From the cell containing the given text, extract its center point as [X, Y] coordinate. 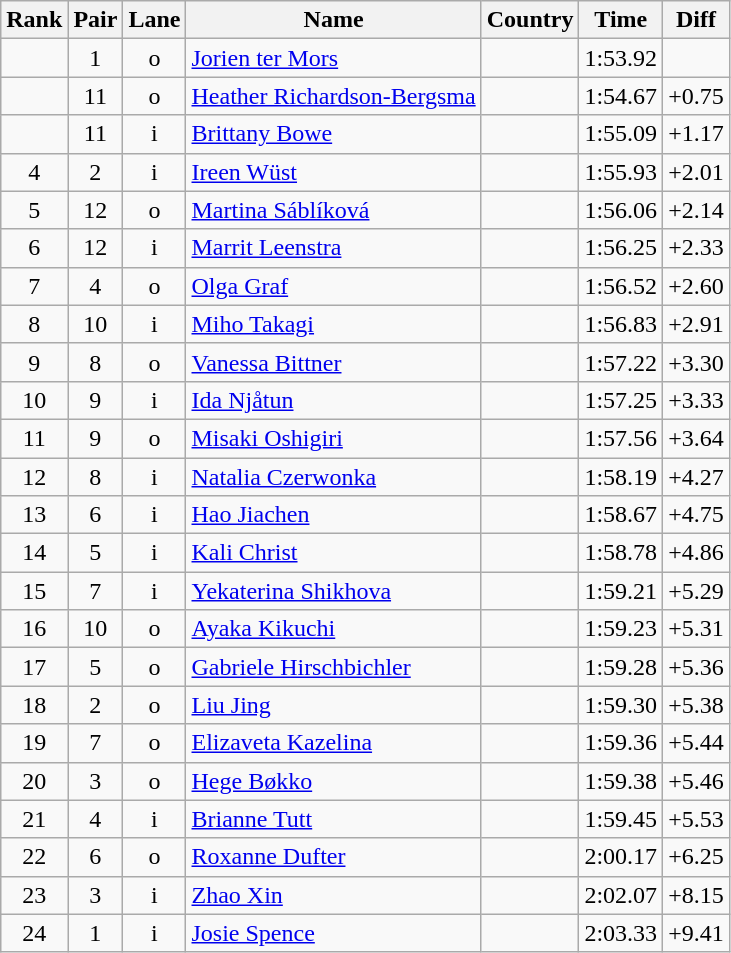
Liu Jing [334, 705]
Olga Graf [334, 286]
1:56.25 [621, 248]
1:58.78 [621, 553]
Gabriele Hirschbichler [334, 667]
+4.75 [696, 515]
1:59.21 [621, 591]
+0.75 [696, 96]
Ida Njåtun [334, 400]
Hege Bøkko [334, 781]
2:02.07 [621, 895]
Pair [96, 20]
Brittany Bowe [334, 134]
21 [34, 819]
Rank [34, 20]
17 [34, 667]
1:53.92 [621, 58]
1:58.19 [621, 477]
+5.29 [696, 591]
+5.38 [696, 705]
Hao Jiachen [334, 515]
18 [34, 705]
+5.36 [696, 667]
1:59.38 [621, 781]
1:56.83 [621, 324]
Yekaterina Shikhova [334, 591]
23 [34, 895]
Vanessa Bittner [334, 362]
Ayaka Kikuchi [334, 629]
Natalia Czerwonka [334, 477]
+6.25 [696, 857]
1:57.22 [621, 362]
15 [34, 591]
+2.14 [696, 210]
19 [34, 743]
+8.15 [696, 895]
+3.30 [696, 362]
+5.46 [696, 781]
Elizaveta Kazelina [334, 743]
Brianne Tutt [334, 819]
Jorien ter Mors [334, 58]
1:59.23 [621, 629]
Lane [154, 20]
1:59.45 [621, 819]
22 [34, 857]
+5.31 [696, 629]
Misaki Oshigiri [334, 438]
1:56.52 [621, 286]
Kali Christ [334, 553]
1:56.06 [621, 210]
1:59.30 [621, 705]
1:58.67 [621, 515]
1:55.93 [621, 172]
20 [34, 781]
1:55.09 [621, 134]
Marrit Leenstra [334, 248]
Diff [696, 20]
Heather Richardson-Bergsma [334, 96]
+2.91 [696, 324]
Miho Takagi [334, 324]
Ireen Wüst [334, 172]
1:59.28 [621, 667]
+9.41 [696, 933]
Roxanne Dufter [334, 857]
16 [34, 629]
2:00.17 [621, 857]
14 [34, 553]
+4.86 [696, 553]
+5.44 [696, 743]
Country [530, 20]
+2.01 [696, 172]
Josie Spence [334, 933]
+2.60 [696, 286]
Martina Sáblíková [334, 210]
Zhao Xin [334, 895]
+3.33 [696, 400]
+1.17 [696, 134]
+3.64 [696, 438]
13 [34, 515]
1:57.25 [621, 400]
+2.33 [696, 248]
24 [34, 933]
1:57.56 [621, 438]
+4.27 [696, 477]
2:03.33 [621, 933]
1:59.36 [621, 743]
+5.53 [696, 819]
Time [621, 20]
1:54.67 [621, 96]
Name [334, 20]
